Pinpoint the cell where the given text exists, returning its [X, Y] midpoint coordinate. 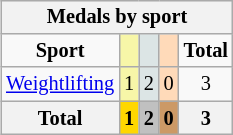
Medals by sport [117, 17]
Sport [60, 51]
Weightlifting [60, 84]
